Provide the (x, y) coordinate of the cell's center where the given text is located.  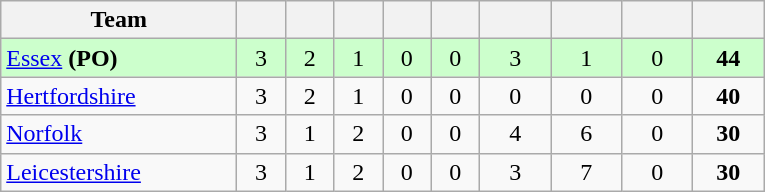
7 (586, 172)
Leicestershire (119, 172)
Norfolk (119, 134)
Essex (PO) (119, 58)
Hertfordshire (119, 96)
4 (516, 134)
44 (728, 58)
6 (586, 134)
Team (119, 20)
40 (728, 96)
